Output the [x, y] coordinate of the center of the cell containing the given text.  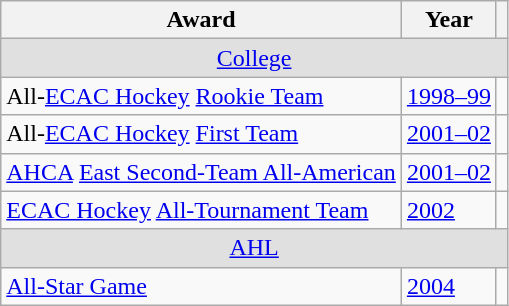
AHCA East Second-Team All-American [202, 172]
All-ECAC Hockey First Team [202, 134]
All-Star Game [202, 286]
All-ECAC Hockey Rookie Team [202, 96]
Year [448, 20]
1998–99 [448, 96]
2004 [448, 286]
Award [202, 20]
College [254, 58]
AHL [254, 248]
2002 [448, 210]
ECAC Hockey All-Tournament Team [202, 210]
